Detect which cell encompasses the target text, then output its [X, Y] center coordinate. 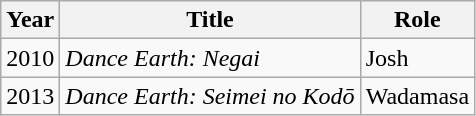
Josh [417, 58]
Year [30, 20]
Dance Earth: Seimei no Kodō [210, 96]
Dance Earth: Negai [210, 58]
Title [210, 20]
Wadamasa [417, 96]
2010 [30, 58]
Role [417, 20]
2013 [30, 96]
